Identify which cell holds the provided text, then report its (x, y) central coordinate. 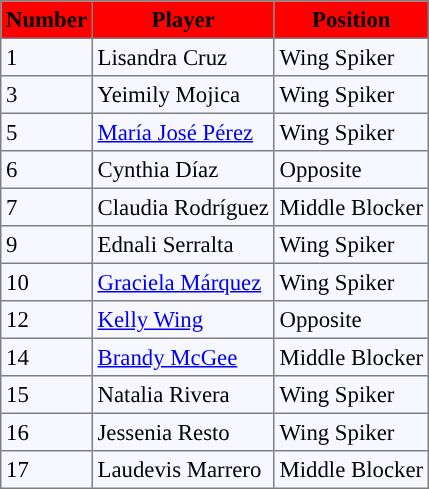
Brandy McGee (183, 357)
Player (183, 20)
María José Pérez (183, 132)
Natalia Rivera (183, 395)
3 (47, 95)
Jessenia Resto (183, 432)
Cynthia Díaz (183, 170)
Kelly Wing (183, 320)
Position (351, 20)
Number (47, 20)
15 (47, 395)
17 (47, 470)
16 (47, 432)
Yeimily Mojica (183, 95)
Graciela Márquez (183, 282)
Laudevis Marrero (183, 470)
12 (47, 320)
7 (47, 207)
1 (47, 57)
14 (47, 357)
10 (47, 282)
Claudia Rodríguez (183, 207)
Ednali Serralta (183, 245)
9 (47, 245)
5 (47, 132)
Lisandra Cruz (183, 57)
6 (47, 170)
